Output the (x, y) coordinate of the center of the cell containing the given text.  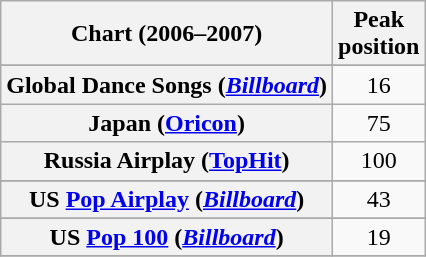
100 (379, 161)
Japan (Oricon) (167, 123)
Russia Airplay (TopHit) (167, 161)
Global Dance Songs (Billboard) (167, 85)
19 (379, 237)
Peakposition (379, 34)
75 (379, 123)
Chart (2006–2007) (167, 34)
16 (379, 85)
US Pop Airplay (Billboard) (167, 199)
43 (379, 199)
US Pop 100 (Billboard) (167, 237)
